Determine the [x, y] coordinate at the center of the cell enclosing the given text.  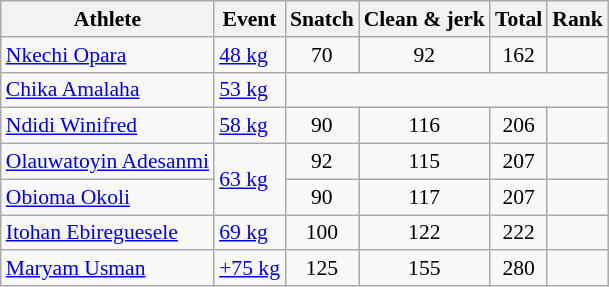
222 [518, 233]
Snatch [322, 19]
53 kg [250, 90]
Total [518, 19]
Rank [578, 19]
122 [424, 233]
63 kg [250, 180]
48 kg [250, 55]
206 [518, 126]
Olauwatoyin Adesanmi [108, 162]
100 [322, 233]
Event [250, 19]
280 [518, 269]
162 [518, 55]
Ndidi Winifred [108, 126]
Obioma Okoli [108, 197]
Athlete [108, 19]
+75 kg [250, 269]
Chika Amalaha [108, 90]
116 [424, 126]
58 kg [250, 126]
69 kg [250, 233]
Nkechi Opara [108, 55]
Clean & jerk [424, 19]
155 [424, 269]
117 [424, 197]
115 [424, 162]
Itohan Ebireguesele [108, 233]
Maryam Usman [108, 269]
70 [322, 55]
125 [322, 269]
